Provide the [X, Y] coordinate of the cell's center where the given text is located.  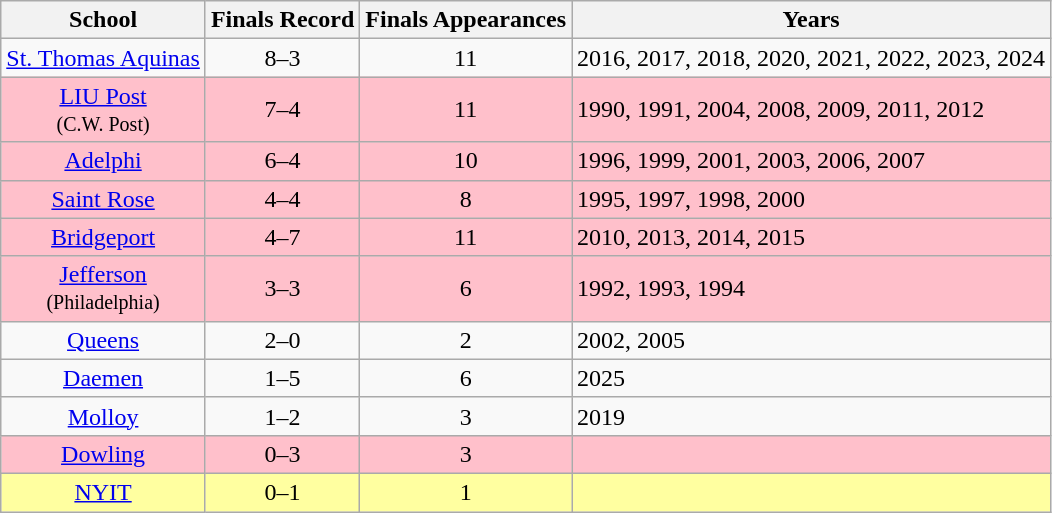
Finals Appearances [466, 20]
1995, 1997, 1998, 2000 [812, 199]
Bridgeport [104, 237]
2 [466, 340]
1996, 1999, 2001, 2003, 2006, 2007 [812, 161]
1–2 [282, 416]
Finals Record [282, 20]
4–4 [282, 199]
3–3 [282, 288]
2002, 2005 [812, 340]
8 [466, 199]
School [104, 20]
Queens [104, 340]
Dowling [104, 454]
NYIT [104, 492]
Adelphi [104, 161]
2019 [812, 416]
8–3 [282, 58]
2010, 2013, 2014, 2015 [812, 237]
2025 [812, 378]
1992, 1993, 1994 [812, 288]
Molloy [104, 416]
2–0 [282, 340]
2016, 2017, 2018, 2020, 2021, 2022, 2023, 2024 [812, 58]
0–1 [282, 492]
6–4 [282, 161]
St. Thomas Aquinas [104, 58]
1–5 [282, 378]
4–7 [282, 237]
1990, 1991, 2004, 2008, 2009, 2011, 2012 [812, 110]
Daemen [104, 378]
Years [812, 20]
Saint Rose [104, 199]
0–3 [282, 454]
1 [466, 492]
7–4 [282, 110]
10 [466, 161]
Jefferson(Philadelphia) [104, 288]
LIU Post(C.W. Post) [104, 110]
